Detect which cell encompasses the target text, then output its [x, y] center coordinate. 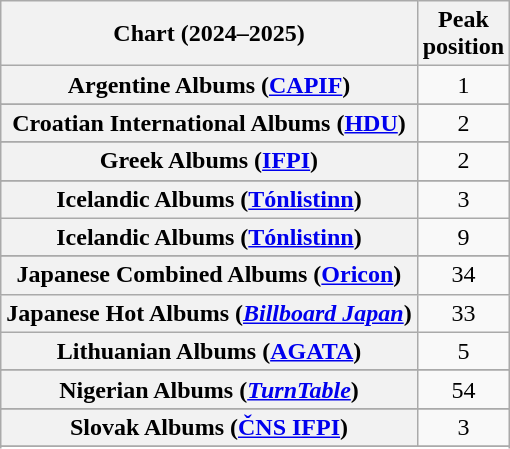
54 [463, 389]
Japanese Combined Albums (Oricon) [209, 275]
Nigerian Albums (TurnTable) [209, 389]
Croatian International Albums (HDU) [209, 123]
5 [463, 351]
1 [463, 85]
9 [463, 237]
Chart (2024–2025) [209, 34]
34 [463, 275]
Argentine Albums (CAPIF) [209, 85]
33 [463, 313]
Greek Albums (IFPI) [209, 161]
Lithuanian Albums (AGATA) [209, 351]
Japanese Hot Albums (Billboard Japan) [209, 313]
Peakposition [463, 34]
Slovak Albums (ČNS IFPI) [209, 427]
